Search for the cell housing the specified text and yield its (x, y) center coordinate. 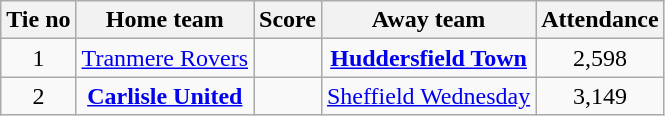
Attendance (600, 20)
1 (38, 58)
Score (288, 20)
Home team (164, 20)
Tie no (38, 20)
2 (38, 96)
2,598 (600, 58)
Away team (428, 20)
3,149 (600, 96)
Sheffield Wednesday (428, 96)
Huddersfield Town (428, 58)
Carlisle United (164, 96)
Tranmere Rovers (164, 58)
